Scan for the cell matching the given text and deliver its [X, Y] coordinate at center. 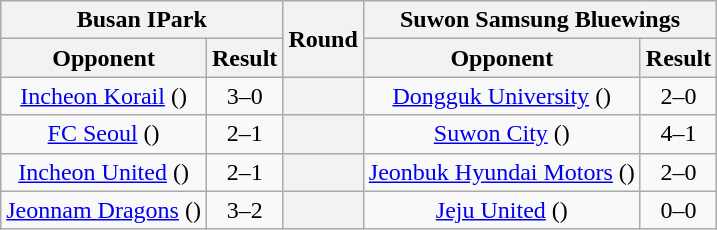
FC Seoul () [104, 134]
3–2 [244, 210]
Jeonnam Dragons () [104, 210]
Incheon United () [104, 172]
Dongguk University () [502, 96]
Incheon Korail () [104, 96]
4–1 [678, 134]
Jeju United () [502, 210]
3–0 [244, 96]
Busan IPark [142, 20]
Round [323, 39]
Suwon Samsung Bluewings [540, 20]
Suwon City () [502, 134]
Jeonbuk Hyundai Motors () [502, 172]
0–0 [678, 210]
